Scan for the cell matching the given text and deliver its [X, Y] coordinate at center. 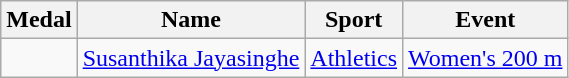
Sport [354, 20]
Athletics [354, 58]
Women's 200 m [486, 58]
Susanthika Jayasinghe [191, 58]
Name [191, 20]
Medal [39, 20]
Event [486, 20]
